Locate the cell with the specified text and output its (X, Y) center coordinate. 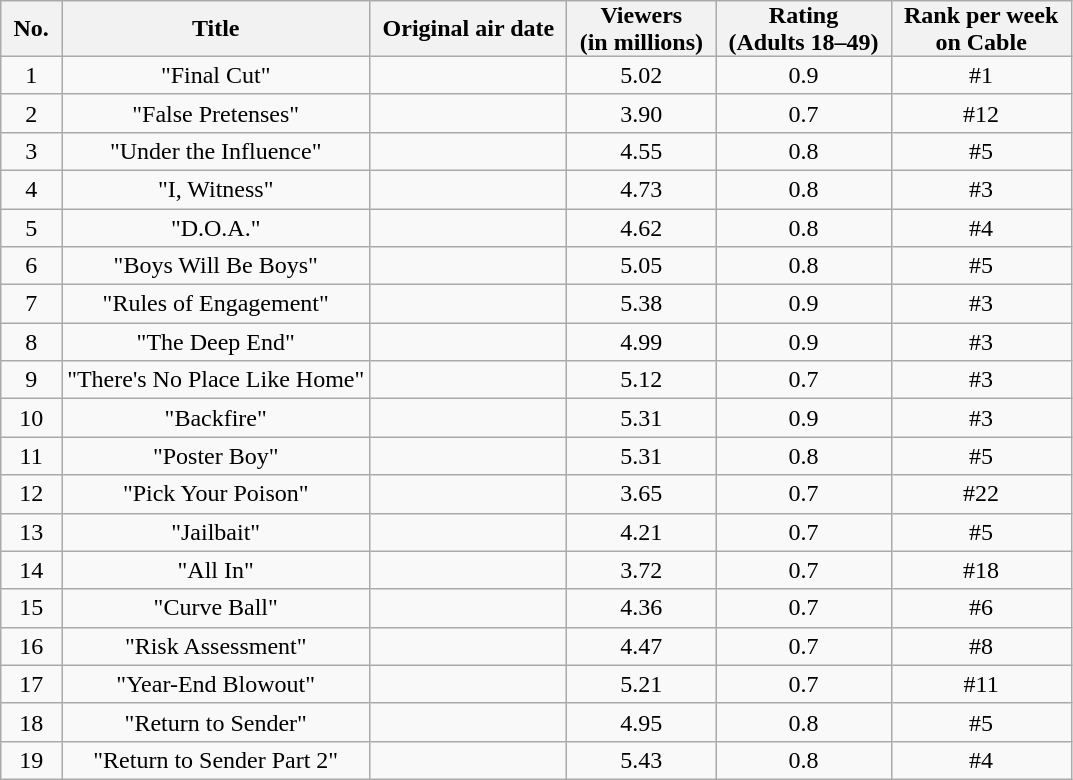
4 (32, 189)
4.47 (642, 646)
4.99 (642, 342)
8 (32, 342)
"Final Cut" (216, 75)
5.12 (642, 380)
"The Deep End" (216, 342)
"All In" (216, 570)
"Risk Assessment" (216, 646)
"Jailbait" (216, 532)
4.55 (642, 151)
"Rules of Engagement" (216, 304)
19 (32, 760)
#11 (981, 684)
14 (32, 570)
5.38 (642, 304)
5.05 (642, 266)
#1 (981, 75)
4.62 (642, 227)
Rank per weekon Cable (981, 29)
Title (216, 29)
4.73 (642, 189)
"I, Witness" (216, 189)
"Poster Boy" (216, 456)
"False Pretenses" (216, 113)
"There's No Place Like Home" (216, 380)
16 (32, 646)
"Backfire" (216, 418)
11 (32, 456)
3 (32, 151)
"Under the Influence" (216, 151)
#22 (981, 494)
#8 (981, 646)
Viewers(in millions) (642, 29)
"Pick Your Poison" (216, 494)
4.21 (642, 532)
17 (32, 684)
Original air date (468, 29)
5 (32, 227)
7 (32, 304)
4.36 (642, 608)
9 (32, 380)
5.21 (642, 684)
15 (32, 608)
4.95 (642, 722)
#12 (981, 113)
#18 (981, 570)
13 (32, 532)
1 (32, 75)
12 (32, 494)
10 (32, 418)
18 (32, 722)
"Year-End Blowout" (216, 684)
"Curve Ball" (216, 608)
5.43 (642, 760)
"Boys Will Be Boys" (216, 266)
3.65 (642, 494)
"Return to Sender Part 2" (216, 760)
#6 (981, 608)
3.90 (642, 113)
2 (32, 113)
No. (32, 29)
"Return to Sender" (216, 722)
Rating(Adults 18–49) (804, 29)
5.02 (642, 75)
3.72 (642, 570)
6 (32, 266)
"D.O.A." (216, 227)
